Provide the (X, Y) coordinate of the cell's center where the given text is located.  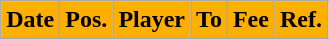
Fee (250, 20)
Date (30, 20)
Pos. (86, 20)
Player (152, 20)
Ref. (300, 20)
To (210, 20)
